For the text-containing cell, return its midpoint in [X, Y] coordinate format. 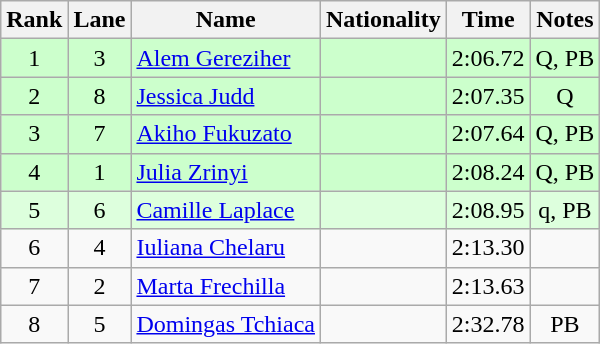
Lane [100, 20]
2:08.24 [488, 172]
2:08.95 [488, 210]
Nationality [383, 20]
Iuliana Chelaru [226, 248]
Rank [34, 20]
Marta Frechilla [226, 286]
Akiho Fukuzato [226, 134]
2:32.78 [488, 324]
q, PB [565, 210]
Name [226, 20]
Alem Gereziher [226, 58]
Time [488, 20]
Q [565, 96]
Domingas Tchiaca [226, 324]
Notes [565, 20]
Camille Laplace [226, 210]
2:07.35 [488, 96]
2:06.72 [488, 58]
Julia Zrinyi [226, 172]
Jessica Judd [226, 96]
2:13.63 [488, 286]
2:13.30 [488, 248]
2:07.64 [488, 134]
PB [565, 324]
